Output the (x, y) coordinate of the center of the cell containing the given text.  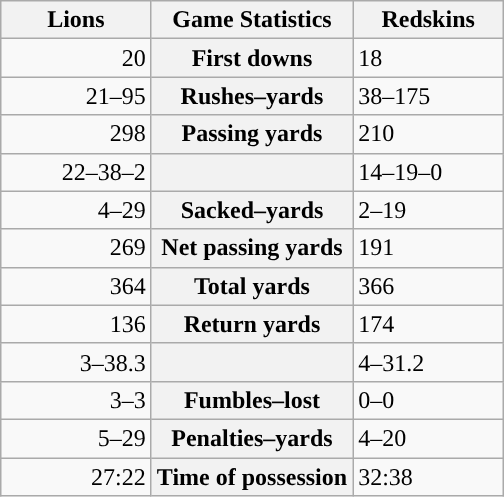
22–38–2 (76, 172)
4–31.2 (428, 362)
Sacked–yards (252, 210)
Lions (76, 20)
5–29 (76, 438)
14–19–0 (428, 172)
136 (76, 324)
0–0 (428, 400)
38–175 (428, 96)
Passing yards (252, 134)
174 (428, 324)
298 (76, 134)
21–95 (76, 96)
4–29 (76, 210)
Fumbles–lost (252, 400)
Game Statistics (252, 20)
20 (76, 58)
4–20 (428, 438)
269 (76, 248)
32:38 (428, 477)
First downs (252, 58)
Redskins (428, 20)
210 (428, 134)
Total yards (252, 286)
3–3 (76, 400)
Time of possession (252, 477)
27:22 (76, 477)
2–19 (428, 210)
3–38.3 (76, 362)
366 (428, 286)
Net passing yards (252, 248)
364 (76, 286)
Penalties–yards (252, 438)
18 (428, 58)
Rushes–yards (252, 96)
Return yards (252, 324)
191 (428, 248)
